Search for the cell housing the specified text and yield its [X, Y] center coordinate. 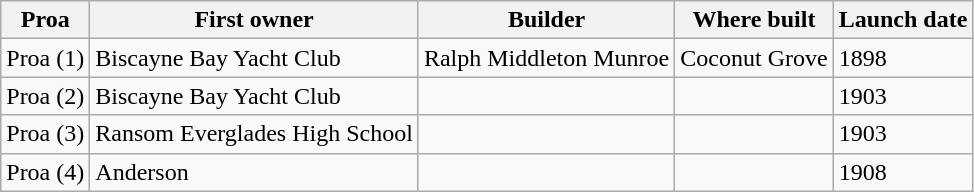
Builder [546, 20]
Coconut Grove [754, 58]
Proa (3) [46, 134]
1898 [903, 58]
Launch date [903, 20]
1908 [903, 172]
Where built [754, 20]
Proa (2) [46, 96]
First owner [254, 20]
Ransom Everglades High School [254, 134]
Proa (4) [46, 172]
Anderson [254, 172]
Ralph Middleton Munroe [546, 58]
Proa (1) [46, 58]
Proa [46, 20]
